From the cell containing the given text, extract its center point as (X, Y) coordinate. 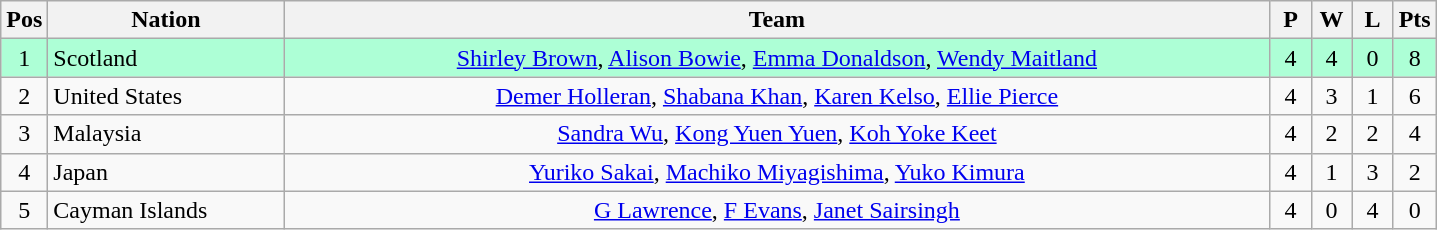
Demer Holleran, Shabana Khan, Karen Kelso, Ellie Pierce (777, 96)
Japan (166, 172)
Scotland (166, 58)
G Lawrence, F Evans, Janet Sairsingh (777, 210)
Yuriko Sakai, Machiko Miyagishima, Yuko Kimura (777, 172)
8 (1414, 58)
Pos (24, 20)
Nation (166, 20)
Sandra Wu, Kong Yuen Yuen, Koh Yoke Keet (777, 134)
Cayman Islands (166, 210)
Malaysia (166, 134)
P (1290, 20)
Pts (1414, 20)
5 (24, 210)
W (1332, 20)
Shirley Brown, Alison Bowie, Emma Donaldson, Wendy Maitland (777, 58)
6 (1414, 96)
L (1372, 20)
Team (777, 20)
United States (166, 96)
